Return the [x, y] coordinate for the center point of the cell that contains the specified text.  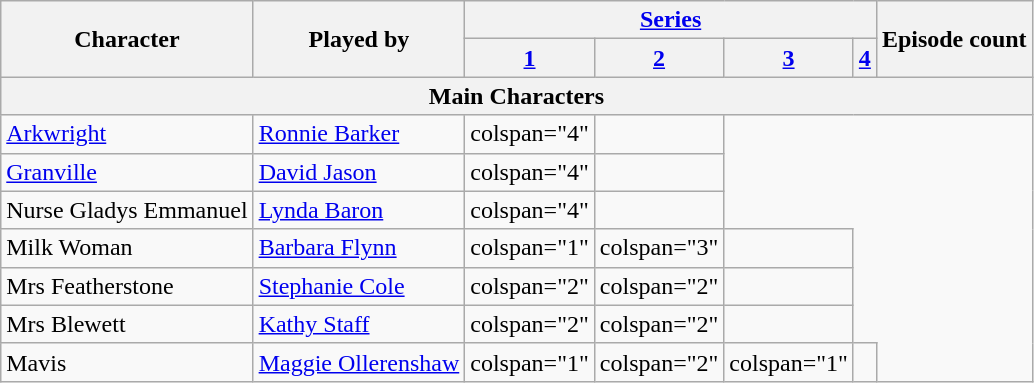
Mavis [127, 362]
1 [530, 58]
colspan="3" [659, 248]
Stephanie Cole [359, 286]
Nurse Gladys Emmanuel [127, 210]
Ronnie Barker [359, 134]
Mrs Blewett [127, 324]
Arkwright [127, 134]
Character [127, 39]
Milk Woman [127, 248]
3 [789, 58]
Lynda Baron [359, 210]
Played by [359, 39]
Main Characters [516, 96]
Maggie Ollerenshaw [359, 362]
4 [864, 58]
Mrs Featherstone [127, 286]
Barbara Flynn [359, 248]
Kathy Staff [359, 324]
Episode count [954, 39]
Series [671, 20]
2 [659, 58]
David Jason [359, 172]
Granville [127, 172]
